Pinpoint the cell where the given text exists, returning its [x, y] midpoint coordinate. 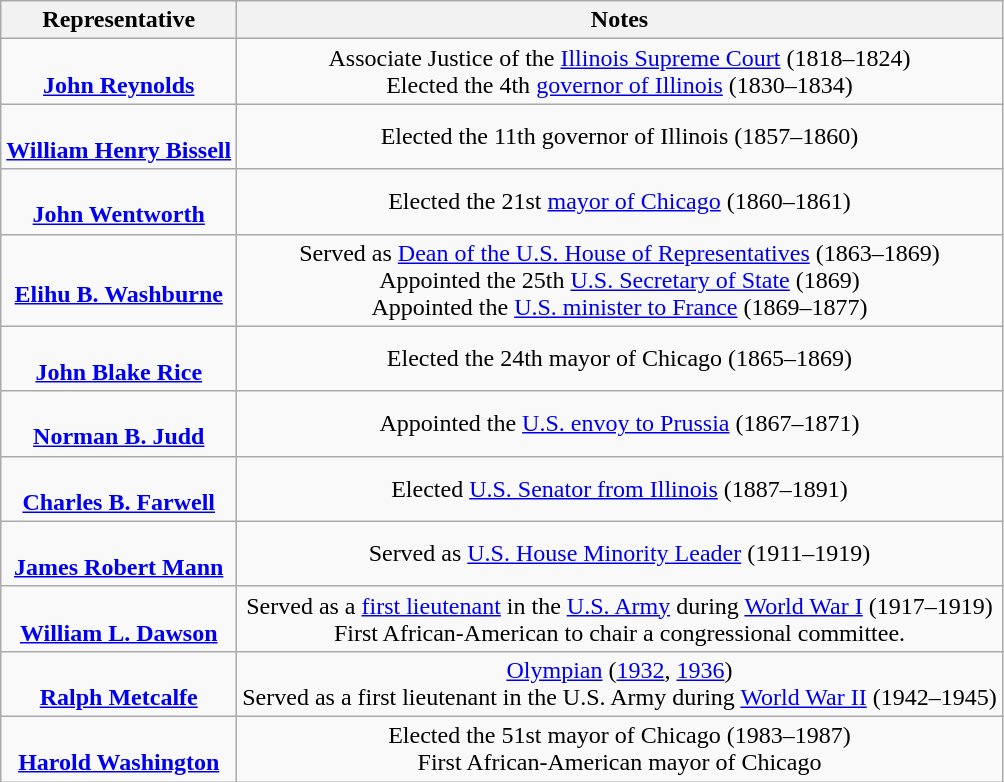
Elected the 51st mayor of Chicago (1983–1987)First African-American mayor of Chicago [620, 748]
Served as U.S. House Minority Leader (1911–1919) [620, 554]
Norman B. Judd [119, 424]
Harold Washington [119, 748]
Elected the 21st mayor of Chicago (1860–1861) [620, 202]
Served as a first lieutenant in the U.S. Army during World War I (1917–1919)First African-American to chair a congressional committee. [620, 618]
James Robert Mann [119, 554]
Charles B. Farwell [119, 488]
John Wentworth [119, 202]
William L. Dawson [119, 618]
Associate Justice of the Illinois Supreme Court (1818–1824)Elected the 4th governor of Illinois (1830–1834) [620, 72]
Olympian (1932, 1936)Served as a first lieutenant in the U.S. Army during World War II (1942–1945) [620, 684]
William Henry Bissell [119, 136]
Ralph Metcalfe [119, 684]
John Reynolds [119, 72]
Elihu B. Washburne [119, 280]
Notes [620, 20]
Representative [119, 20]
John Blake Rice [119, 358]
Elected U.S. Senator from Illinois (1887–1891) [620, 488]
Appointed the U.S. envoy to Prussia (1867–1871) [620, 424]
Elected the 24th mayor of Chicago (1865–1869) [620, 358]
Elected the 11th governor of Illinois (1857–1860) [620, 136]
